Find where the given text appears and provide that cell's center as (x, y) coordinate. 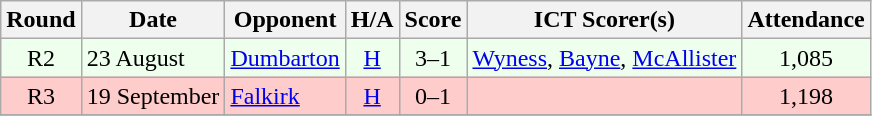
3–1 (433, 58)
Date (153, 20)
0–1 (433, 96)
Dumbarton (285, 58)
19 September (153, 96)
Attendance (806, 20)
23 August (153, 58)
H/A (372, 20)
1,085 (806, 58)
ICT Scorer(s) (604, 20)
R2 (41, 58)
1,198 (806, 96)
Falkirk (285, 96)
R3 (41, 96)
Wyness, Bayne, McAllister (604, 58)
Score (433, 20)
Opponent (285, 20)
Round (41, 20)
